Scan for the cell matching the given text and deliver its (x, y) coordinate at center. 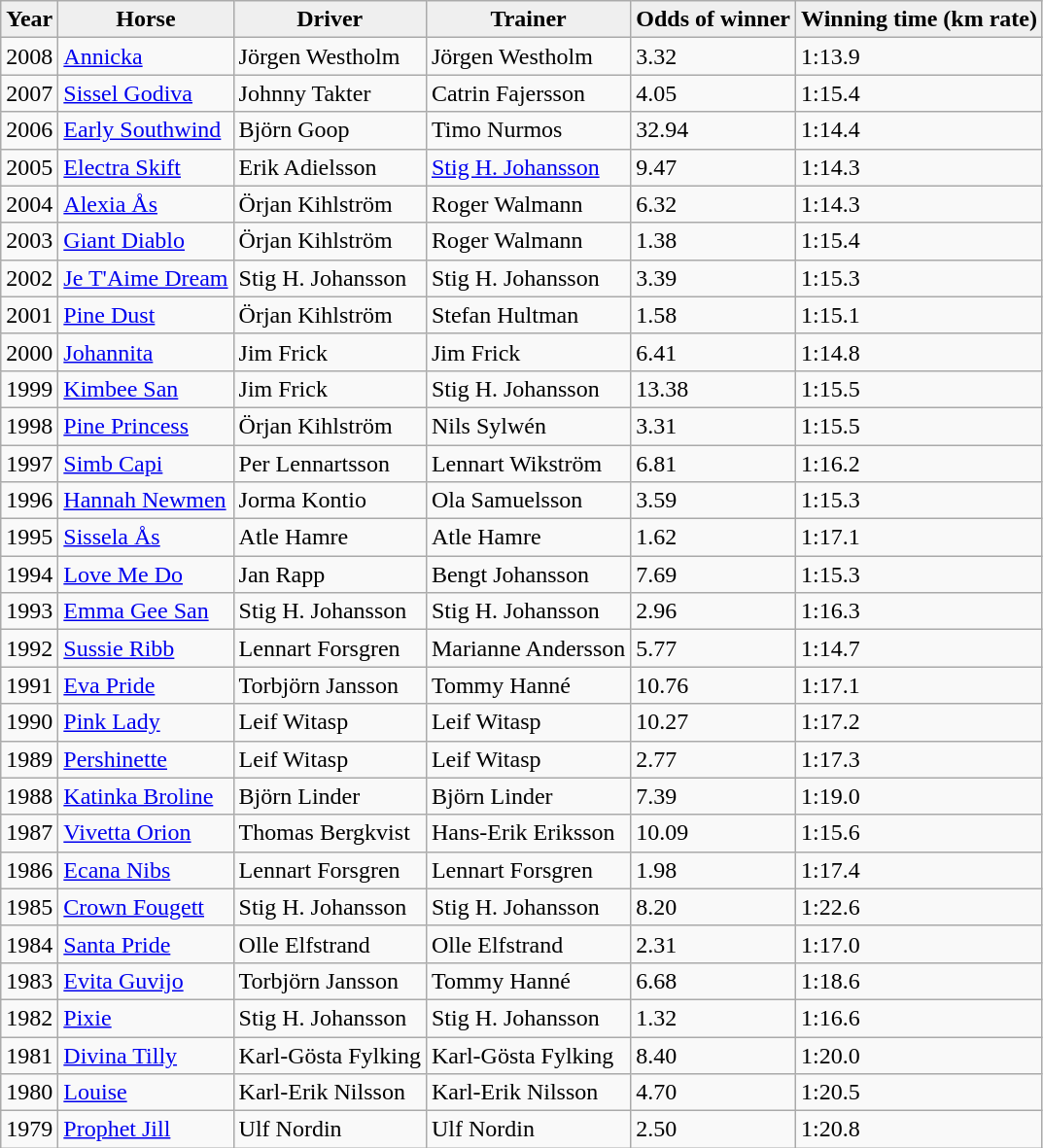
Alexia Ås (146, 204)
2003 (29, 241)
1:14.8 (920, 352)
1997 (29, 464)
Johannita (146, 352)
1:13.9 (920, 56)
1:19.0 (920, 796)
1998 (29, 426)
1:17.0 (920, 944)
1985 (29, 907)
2001 (29, 315)
1992 (29, 648)
Divina Tilly (146, 1055)
1989 (29, 759)
1:20.5 (920, 1093)
Björn Goop (330, 130)
Timo Nurmos (528, 130)
6.81 (713, 464)
Katinka Broline (146, 796)
1:16.3 (920, 611)
Ecana Nibs (146, 870)
Evita Guvijo (146, 981)
1:22.6 (920, 907)
1:17.2 (920, 722)
2.50 (713, 1130)
Catrin Fajersson (528, 93)
2.77 (713, 759)
1986 (29, 870)
Eva Pride (146, 685)
10.27 (713, 722)
Prophet Jill (146, 1130)
Driver (330, 19)
2.96 (713, 611)
7.69 (713, 574)
2004 (29, 204)
Trainer (528, 19)
Pink Lady (146, 722)
2006 (29, 130)
Year (29, 19)
3.32 (713, 56)
2002 (29, 278)
Love Me Do (146, 574)
Thomas Bergkvist (330, 833)
Sissela Ås (146, 538)
5.77 (713, 648)
1:17.4 (920, 870)
Emma Gee San (146, 611)
7.39 (713, 796)
10.76 (713, 685)
1.62 (713, 538)
1993 (29, 611)
1983 (29, 981)
1.32 (713, 1018)
8.20 (713, 907)
Stefan Hultman (528, 315)
1991 (29, 685)
Johnny Takter (330, 93)
6.68 (713, 981)
Per Lennartsson (330, 464)
1:17.3 (920, 759)
2.31 (713, 944)
Jorma Kontio (330, 501)
Louise (146, 1093)
Je T'Aime Dream (146, 278)
8.40 (713, 1055)
Crown Fougett (146, 907)
1:20.0 (920, 1055)
Kimbee San (146, 389)
Sussie Ribb (146, 648)
Hans-Erik Eriksson (528, 833)
1:15.1 (920, 315)
Nils Sylwén (528, 426)
Vivetta Orion (146, 833)
1.98 (713, 870)
1:20.8 (920, 1130)
Pershinette (146, 759)
1987 (29, 833)
1999 (29, 389)
4.05 (713, 93)
2005 (29, 167)
3.59 (713, 501)
Bengt Johansson (528, 574)
Odds of winner (713, 19)
1996 (29, 501)
1:16.6 (920, 1018)
9.47 (713, 167)
Electra Skift (146, 167)
1:18.6 (920, 981)
1.38 (713, 241)
1:14.7 (920, 648)
1.58 (713, 315)
1995 (29, 538)
Sissel Godiva (146, 93)
1979 (29, 1130)
Jan Rapp (330, 574)
32.94 (713, 130)
1:14.4 (920, 130)
3.39 (713, 278)
Santa Pride (146, 944)
Pine Dust (146, 315)
2000 (29, 352)
Marianne Andersson (528, 648)
1:15.6 (920, 833)
1988 (29, 796)
Hannah Newmen (146, 501)
Early Southwind (146, 130)
1990 (29, 722)
Pixie (146, 1018)
Ola Samuelsson (528, 501)
Pine Princess (146, 426)
1980 (29, 1093)
6.41 (713, 352)
Annicka (146, 56)
Erik Adielsson (330, 167)
1984 (29, 944)
1981 (29, 1055)
1994 (29, 574)
2007 (29, 93)
Simb Capi (146, 464)
1982 (29, 1018)
Giant Diablo (146, 241)
6.32 (713, 204)
3.31 (713, 426)
Winning time (km rate) (920, 19)
2008 (29, 56)
Lennart Wikström (528, 464)
1:16.2 (920, 464)
10.09 (713, 833)
Horse (146, 19)
4.70 (713, 1093)
13.38 (713, 389)
